Find where the given text appears and provide that cell's center as [x, y] coordinate. 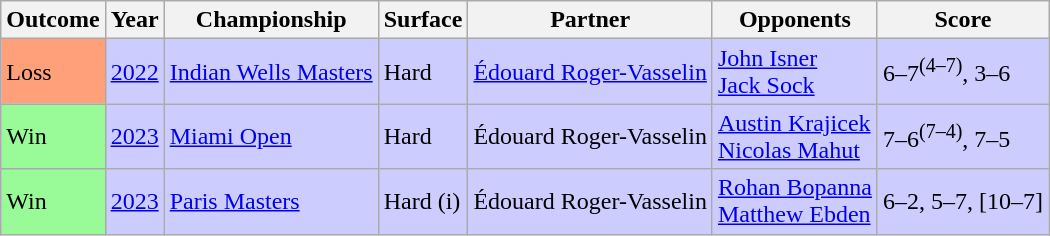
2022 [134, 72]
Rohan Bopanna Matthew Ebden [794, 202]
Year [134, 20]
Loss [53, 72]
Championship [271, 20]
Partner [590, 20]
Austin Krajicek Nicolas Mahut [794, 136]
Score [962, 20]
Hard (i) [423, 202]
6–2, 5–7, [10–7] [962, 202]
Miami Open [271, 136]
Paris Masters [271, 202]
John Isner Jack Sock [794, 72]
Surface [423, 20]
Opponents [794, 20]
Indian Wells Masters [271, 72]
Outcome [53, 20]
7–6(7–4), 7–5 [962, 136]
6–7(4–7), 3–6 [962, 72]
